From the cell containing the given text, extract its center point as (x, y) coordinate. 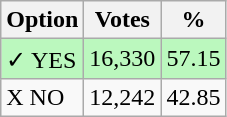
% (194, 20)
Option (42, 20)
X NO (42, 97)
57.15 (194, 59)
16,330 (122, 59)
12,242 (122, 97)
Votes (122, 20)
✓ YES (42, 59)
42.85 (194, 97)
